From the cell containing the given text, extract its center point as [X, Y] coordinate. 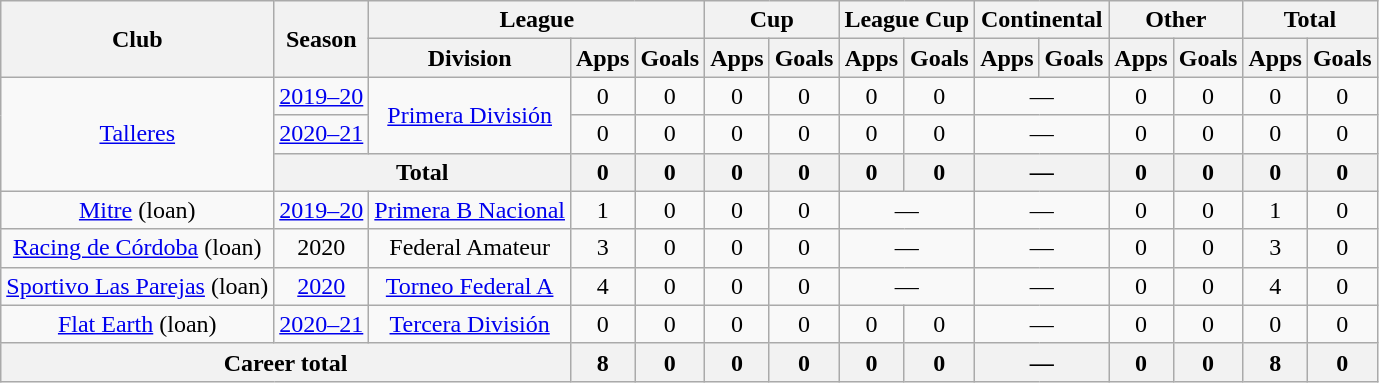
League Cup [907, 20]
Talleres [138, 134]
Sportivo Las Parejas (loan) [138, 286]
Cup [772, 20]
Division [470, 58]
Racing de Córdoba (loan) [138, 248]
Tercera División [470, 324]
Club [138, 39]
Other [1176, 20]
Primera División [470, 115]
Season [322, 39]
League [537, 20]
Flat Earth (loan) [138, 324]
Mitre (loan) [138, 210]
Career total [286, 362]
Primera B Nacional [470, 210]
Continental [1042, 20]
Federal Amateur [470, 248]
Torneo Federal A [470, 286]
